Provide the [X, Y] coordinate of the cell's center where the given text is located.  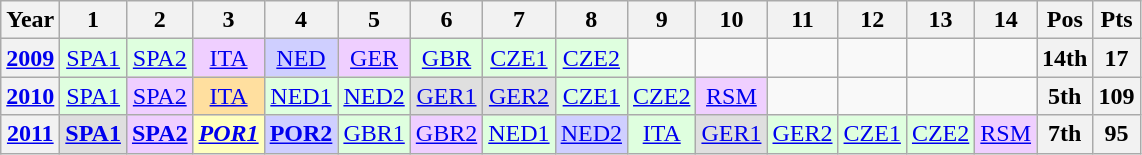
Pts [1116, 20]
9 [662, 20]
7 [519, 20]
4 [301, 20]
GBR1 [374, 134]
14 [1006, 20]
2011 [30, 134]
2010 [30, 96]
95 [1116, 134]
6 [446, 20]
7th [1065, 134]
GBR [446, 58]
17 [1116, 58]
8 [591, 20]
5th [1065, 96]
1 [94, 20]
109 [1116, 96]
12 [872, 20]
2 [160, 20]
5 [374, 20]
13 [940, 20]
NED [301, 58]
GER [374, 58]
POR2 [301, 134]
GBR2 [446, 134]
2009 [30, 58]
Pos [1065, 20]
14th [1065, 58]
Year [30, 20]
POR1 [228, 134]
10 [732, 20]
3 [228, 20]
11 [802, 20]
